Identify which cell holds the provided text, then report its [X, Y] central coordinate. 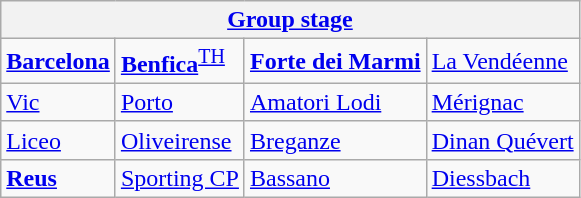
Amatori Lodi [335, 102]
Vic [58, 102]
Oliveirense [180, 140]
Forte dei Marmi [335, 62]
Reus [58, 178]
Dinan Quévert [502, 140]
Bassano [335, 178]
Diessbach [502, 178]
Sporting CP [180, 178]
Barcelona [58, 62]
BenficaTH [180, 62]
Breganze [335, 140]
Group stage [290, 20]
Liceo [58, 140]
La Vendéenne [502, 62]
Porto [180, 102]
Mérignac [502, 102]
